For the text-containing cell, return its midpoint in (x, y) coordinate format. 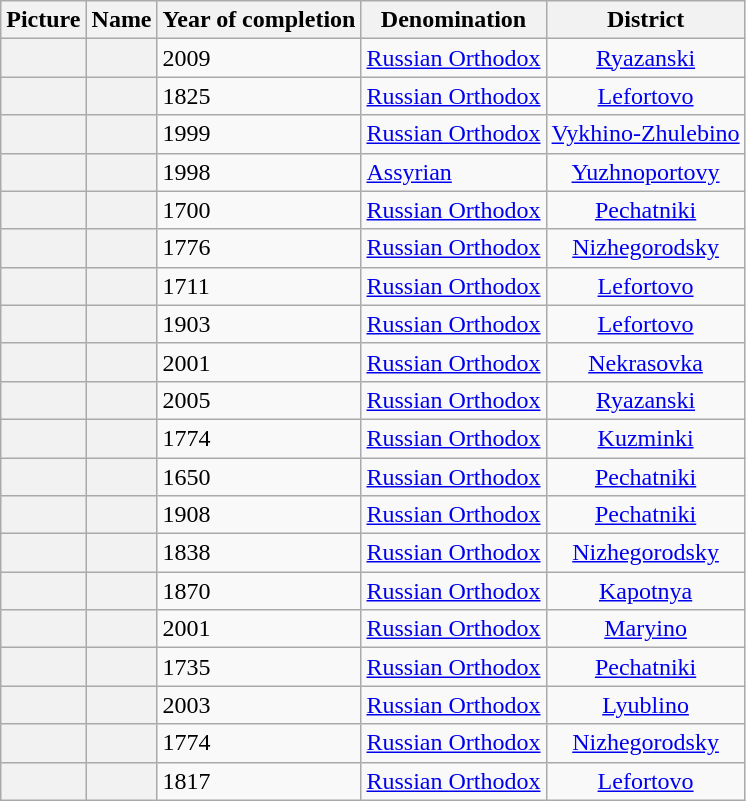
Vykhino-Zhulebino (646, 134)
2005 (259, 400)
Yuzhnoportovy (646, 172)
Year of completion (259, 20)
1711 (259, 286)
Assyrian (454, 172)
1776 (259, 248)
2003 (259, 705)
1700 (259, 210)
Kapotnya (646, 591)
Kuzminki (646, 438)
Name (122, 20)
District (646, 20)
Denomination (454, 20)
1825 (259, 96)
Picture (44, 20)
1999 (259, 134)
2009 (259, 58)
1903 (259, 324)
Lyublino (646, 705)
1650 (259, 477)
1908 (259, 515)
1735 (259, 667)
Nekrasovka (646, 362)
1870 (259, 591)
1838 (259, 553)
1817 (259, 781)
1998 (259, 172)
Maryino (646, 629)
